From the cell containing the given text, extract its center point as [X, Y] coordinate. 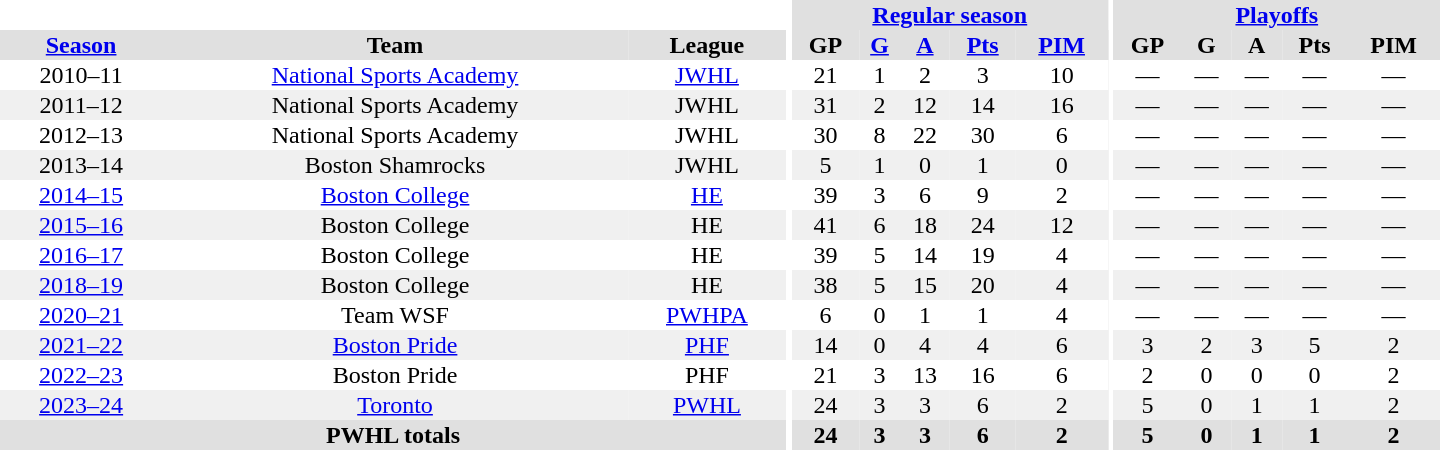
2016–17 [81, 255]
18 [925, 225]
2023–24 [81, 405]
2011–12 [81, 105]
2010–11 [81, 75]
2022–23 [81, 375]
2020–21 [81, 315]
Team [395, 45]
PWHL totals [393, 435]
10 [1062, 75]
Playoffs [1277, 15]
31 [826, 105]
9 [982, 195]
Regular season [950, 15]
Toronto [395, 405]
PWHL [707, 405]
Boston Shamrocks [395, 165]
2013–14 [81, 165]
2015–16 [81, 225]
15 [925, 285]
8 [879, 135]
22 [925, 135]
Team WSF [395, 315]
League [707, 45]
Season [81, 45]
19 [982, 255]
2012–13 [81, 135]
13 [925, 375]
2018–19 [81, 285]
PWHPA [707, 315]
2021–22 [81, 345]
38 [826, 285]
20 [982, 285]
41 [826, 225]
2014–15 [81, 195]
